Determine the (X, Y) coordinate at the center of the cell enclosing the given text.  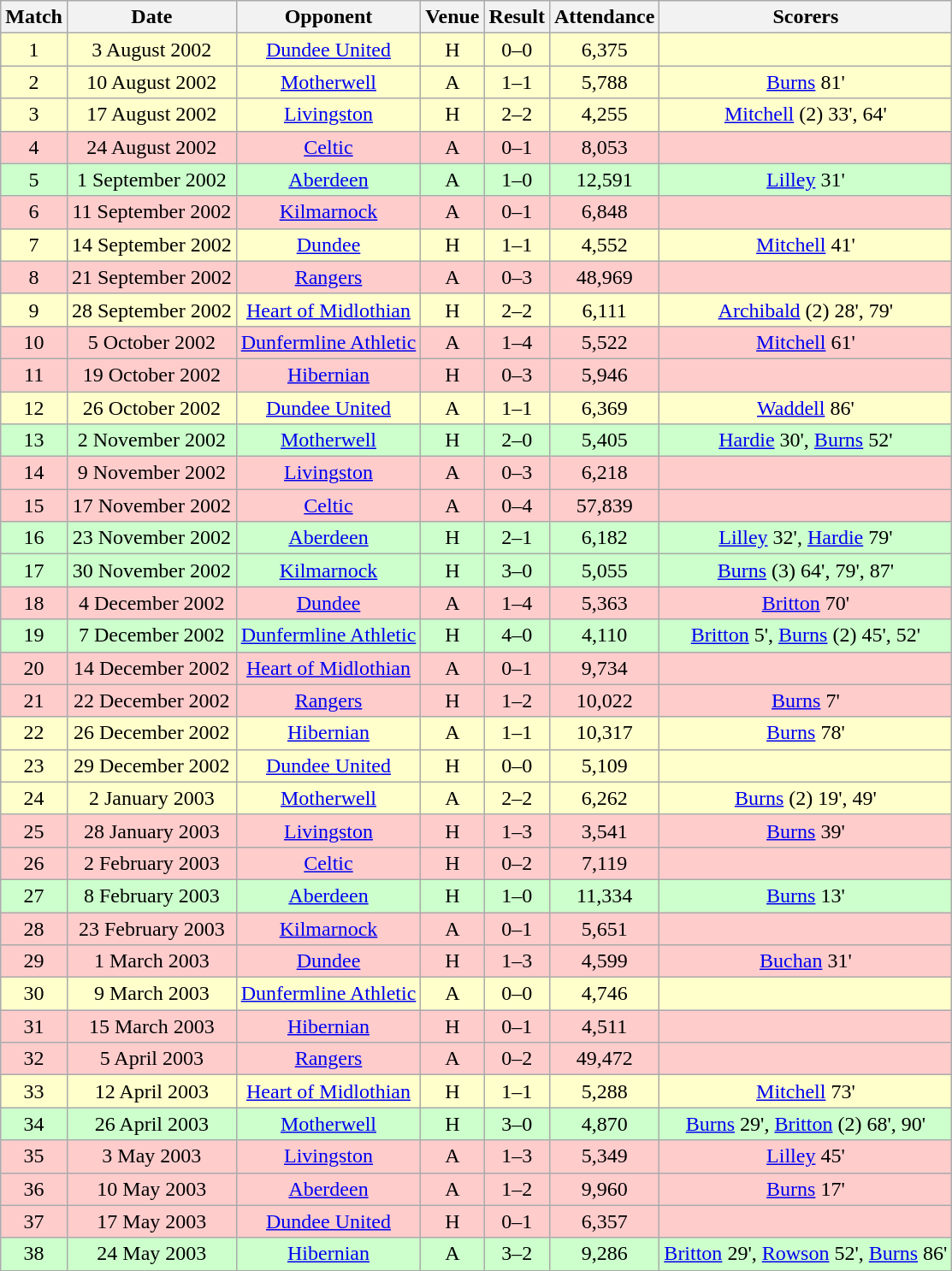
7 (34, 245)
9,960 (604, 1189)
26 (34, 863)
11 (34, 375)
14 (34, 473)
28 January 2003 (151, 831)
18 (34, 603)
5,788 (604, 82)
Date (151, 17)
17 November 2002 (151, 505)
8 February 2003 (151, 896)
Lilley 32', Hardie 79' (806, 538)
Opponent (328, 17)
Result (517, 17)
8 (34, 277)
29 (34, 961)
Waddell 86' (806, 408)
24 (34, 798)
28 September 2002 (151, 310)
4 (34, 147)
Burns 78' (806, 733)
23 (34, 766)
Mitchell 41' (806, 245)
10 August 2002 (151, 82)
2 (34, 82)
5 (34, 180)
36 (34, 1189)
Burns 29', Britton (2) 68', 90' (806, 1124)
10 May 2003 (151, 1189)
5,651 (604, 928)
Burns 39' (806, 831)
4,511 (604, 1026)
17 (34, 570)
16 (34, 538)
2 January 2003 (151, 798)
23 February 2003 (151, 928)
4,746 (604, 994)
3 August 2002 (151, 50)
7 December 2002 (151, 635)
Venue (452, 17)
5,288 (604, 1091)
4–0 (517, 635)
24 May 2003 (151, 1254)
21 September 2002 (151, 277)
Britton 29', Rowson 52', Burns 86' (806, 1254)
14 December 2002 (151, 668)
1 September 2002 (151, 180)
57,839 (604, 505)
1 March 2003 (151, 961)
19 (34, 635)
3,541 (604, 831)
9 March 2003 (151, 994)
5 April 2003 (151, 1059)
Mitchell 61' (806, 342)
27 (34, 896)
Buchan 31' (806, 961)
5,405 (604, 440)
3 (34, 115)
12 (34, 408)
26 April 2003 (151, 1124)
22 (34, 733)
Match (34, 17)
4,552 (604, 245)
6,369 (604, 408)
11,334 (604, 896)
15 (34, 505)
6,182 (604, 538)
5,349 (604, 1156)
Scorers (806, 17)
Burns (3) 64', 79', 87' (806, 570)
1 (34, 50)
20 (34, 668)
Lilley 45' (806, 1156)
30 November 2002 (151, 570)
Lilley 31' (806, 180)
37 (34, 1221)
25 (34, 831)
5,522 (604, 342)
10 (34, 342)
3–2 (517, 1254)
Hardie 30', Burns 52' (806, 440)
2–1 (517, 538)
5,363 (604, 603)
5 October 2002 (151, 342)
6,357 (604, 1221)
17 May 2003 (151, 1221)
9,734 (604, 668)
5,946 (604, 375)
Burns 13' (806, 896)
23 November 2002 (151, 538)
Mitchell 73' (806, 1091)
22 December 2002 (151, 701)
9 November 2002 (151, 473)
2 February 2003 (151, 863)
19 October 2002 (151, 375)
2 November 2002 (151, 440)
14 September 2002 (151, 245)
29 December 2002 (151, 766)
6,375 (604, 50)
5,109 (604, 766)
7,119 (604, 863)
49,472 (604, 1059)
4 December 2002 (151, 603)
4,110 (604, 635)
9,286 (604, 1254)
0–4 (517, 505)
4,870 (604, 1124)
26 December 2002 (151, 733)
33 (34, 1091)
4,599 (604, 961)
10,022 (604, 701)
Burns 7' (806, 701)
48,969 (604, 277)
38 (34, 1254)
17 August 2002 (151, 115)
28 (34, 928)
12 April 2003 (151, 1091)
6,218 (604, 473)
5,055 (604, 570)
Mitchell (2) 33', 64' (806, 115)
2–0 (517, 440)
6,111 (604, 310)
3 May 2003 (151, 1156)
8,053 (604, 147)
26 October 2002 (151, 408)
6,262 (604, 798)
12,591 (604, 180)
6 (34, 212)
Attendance (604, 17)
Britton 70' (806, 603)
9 (34, 310)
11 September 2002 (151, 212)
15 March 2003 (151, 1026)
Burns (2) 19', 49' (806, 798)
6,848 (604, 212)
35 (34, 1156)
32 (34, 1059)
Burns 17' (806, 1189)
Archibald (2) 28', 79' (806, 310)
34 (34, 1124)
10,317 (604, 733)
13 (34, 440)
Burns 81' (806, 82)
4,255 (604, 115)
Britton 5', Burns (2) 45', 52' (806, 635)
24 August 2002 (151, 147)
31 (34, 1026)
30 (34, 994)
21 (34, 701)
